From the cell containing the given text, extract its center point as [x, y] coordinate. 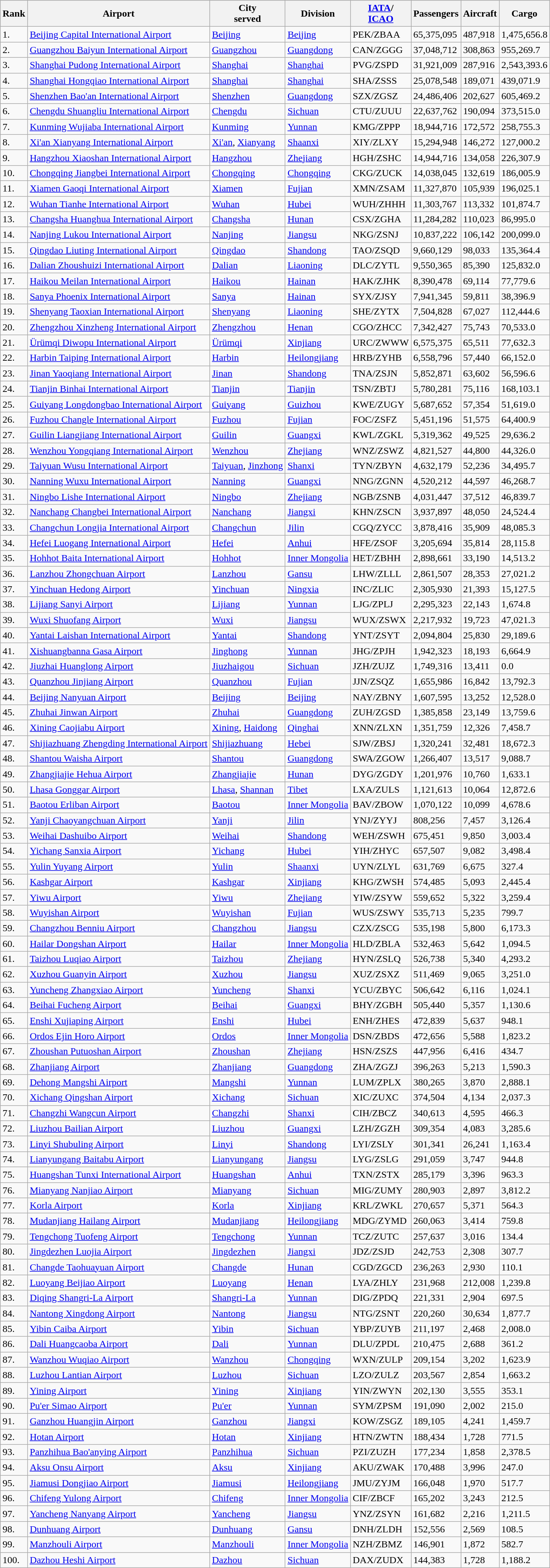
23. [14, 373]
Kunming Wujiaba International Airport [119, 127]
Shijiazhuang [248, 743]
PZI/ZUZH [381, 1452]
44,326.0 [525, 451]
31,921,009 [436, 65]
Dehong Mangshi Airport [119, 1082]
1,858 [480, 1452]
33,190 [480, 558]
285,179 [436, 1174]
IATA/ICAO [381, 14]
1,590.3 [525, 1067]
9,660,129 [436, 250]
Yibin Caiba Airport [119, 1329]
Beihai Fucheng Airport [119, 1005]
Wuhan [248, 204]
46. [14, 728]
79. [14, 1236]
4,520,212 [436, 481]
Shanghai Hongqiao International Airport [119, 81]
Jingdezhen [248, 1252]
Xuzhou Guanyin Airport [119, 974]
963.3 [525, 1174]
7,504,828 [436, 312]
100. [14, 1560]
2,305,930 [436, 589]
13,517 [480, 759]
Ningbo [248, 497]
144,383 [436, 1560]
TSN/ZBTJ [381, 389]
60. [14, 944]
18,193 [480, 651]
10,837,222 [436, 235]
35. [14, 558]
45. [14, 713]
Ordos [248, 1036]
209,154 [436, 1360]
75,116 [480, 389]
Lhasa Gonggar Airport [119, 789]
212,008 [480, 1283]
Jinan [248, 373]
SYX/ZJSY [381, 296]
KWE/ZUGY [381, 404]
Yinchuan [248, 589]
10,099 [480, 805]
WUX/ZSWX [381, 620]
2. [14, 50]
Airport [119, 14]
Tengchong [248, 1236]
439,071.9 [525, 81]
95. [14, 1483]
Enshi [248, 1021]
191,090 [436, 1406]
77. [14, 1206]
472,839 [436, 1021]
Sanya Phoenix International Airport [119, 296]
Wuyishan Airport [119, 913]
ZHA/ZGZJ [381, 1067]
PEK/ZBAA [381, 34]
Mudanjiang Hailang Airport [119, 1221]
10,064 [480, 789]
17. [14, 281]
55. [14, 866]
DYG/ZGDY [381, 774]
373,515.0 [525, 111]
Wanzhou [248, 1360]
Changde [248, 1267]
FOC/ZSFZ [381, 419]
TXN/ZSTX [381, 1174]
Ürümqi [248, 343]
Changzhou [248, 928]
DSN/ZBDS [381, 1036]
Linyi Shubuling Airport [119, 1144]
HAK/ZJHK [381, 281]
CKG/ZUCK [381, 173]
44,800 [480, 451]
98. [14, 1529]
10,760 [480, 774]
KMG/ZPPP [381, 127]
110.1 [525, 1267]
XMN/ZSAM [381, 188]
5,687,652 [436, 404]
Hebei [318, 743]
955,269.7 [525, 50]
165,202 [436, 1498]
WUH/ZHHH [381, 204]
40. [14, 635]
Beijing Nanyuan Airport [119, 697]
270,657 [436, 1206]
Harbin Taiping International Airport [119, 358]
Baotou Erliban Airport [119, 805]
7,941,345 [436, 296]
Yanji Chaoyangchuan Airport [119, 820]
NKG/ZSNJ [381, 235]
Hangzhou Xiaoshan International Airport [119, 157]
Haikou Meilan International Airport [119, 281]
Huangshan [248, 1174]
70,533.0 [525, 327]
LYA/ZHLY [381, 1283]
49,525 [480, 435]
4,031,447 [436, 497]
Enshi Xujiaping Airport [119, 1021]
59,811 [480, 296]
4,293.2 [525, 959]
Cargo [525, 14]
5,322 [480, 897]
12,326 [480, 728]
Aircraft [480, 14]
CAN/ZGGG [381, 50]
66,152.0 [525, 358]
308,863 [480, 50]
CSX/ZGHA [381, 219]
DIG/ZPDQ [381, 1298]
200,099.0 [525, 235]
HYN/ZSLQ [381, 959]
Changzhi Wangcun Airport [119, 1113]
21,393 [480, 589]
13,759.6 [525, 713]
Weihai Dashuibo Airport [119, 836]
4,241 [480, 1421]
46,268.7 [525, 481]
71. [14, 1113]
1,188.2 [525, 1560]
Yulin Yuyang Airport [119, 866]
Hangzhou [248, 157]
TAO/ZSQD [381, 250]
CGQ/ZYCC [381, 528]
3,251.0 [525, 974]
50. [14, 789]
226,307.9 [525, 157]
210,475 [436, 1344]
12,872.6 [525, 789]
5,371 [480, 1206]
1,351,759 [436, 728]
Division [318, 14]
Liuzhou Bailian Airport [119, 1128]
291,059 [436, 1159]
HSN/ZSZS [381, 1051]
189,105 [436, 1421]
1,970 [480, 1483]
Harbin [248, 358]
9. [14, 157]
1,475,656.8 [525, 34]
77,779.6 [525, 281]
535,198 [436, 928]
94. [14, 1468]
14,038,045 [436, 173]
203,567 [436, 1375]
186,005.9 [525, 173]
105,939 [480, 188]
38,396.9 [525, 296]
SZX/ZGSZ [381, 96]
46,839.7 [525, 497]
Luoyang Beijiao Airport [119, 1283]
52,236 [480, 466]
258,755.3 [525, 127]
6,416 [480, 1051]
38. [14, 604]
3,498.4 [525, 851]
Baotou [248, 805]
15,294,948 [436, 142]
Sanya [248, 296]
Wenzhou Yongqiang International Airport [119, 451]
56,596.6 [525, 373]
35,814 [480, 543]
110,023 [480, 219]
511,469 [436, 974]
Zhoushan [248, 1051]
YBP/ZUYB [381, 1329]
Ningbo Lishe International Airport [119, 497]
Hefei [248, 543]
SWA/ZGOW [381, 759]
Jiuzhai Huanglong Airport [119, 666]
0.0 [525, 666]
Kashgar Airport [119, 882]
3,937,897 [436, 512]
Shenzhen Bao'an International Airport [119, 96]
13,411 [480, 666]
WNZ/ZSWZ [381, 451]
22. [14, 358]
5,637 [480, 1021]
57,354 [480, 404]
3,396 [480, 1174]
12,528.0 [525, 697]
Beihai [248, 1005]
11,303,767 [436, 204]
18. [14, 296]
Changchun [248, 528]
75,743 [480, 327]
Yinchuan Hedong Airport [119, 589]
Nanning [248, 481]
532,463 [436, 944]
4,821,527 [436, 451]
944.8 [525, 1159]
Zhoushan Putuoshan Airport [119, 1051]
1,320,241 [436, 743]
Lanzhou [248, 574]
1,674.8 [525, 604]
1,024.1 [525, 990]
1,877.7 [525, 1313]
5,093 [480, 882]
340,613 [436, 1113]
112,444.6 [525, 312]
92. [14, 1437]
86. [14, 1344]
220,260 [436, 1313]
Panzhihua [248, 1452]
1,823.2 [525, 1036]
57,440 [480, 358]
Shangri-La [248, 1298]
37,512 [480, 497]
526,738 [436, 959]
559,652 [436, 897]
582.7 [525, 1545]
Kunming [248, 127]
JMU/ZYJM [381, 1483]
396,263 [436, 1067]
Linyi [248, 1144]
Dali [248, 1344]
Xiamen [248, 188]
799.7 [525, 913]
657,507 [436, 851]
Xining, Haidong [248, 728]
51. [14, 805]
16,842 [480, 681]
NAY/ZBNY [381, 697]
Shijiazhuang Zhengding International Airport [119, 743]
7,457 [480, 820]
134.4 [525, 1236]
4. [14, 81]
505,440 [436, 1005]
Xichang [248, 1098]
11,327,870 [436, 188]
3,243 [480, 1498]
Zhengzhou [248, 327]
170,488 [436, 1468]
212.5 [525, 1498]
Fuzhou Changle International Airport [119, 419]
Tibet [318, 789]
20. [14, 327]
TNA/ZSJN [381, 373]
Xi'an, Xianyang [248, 142]
177,234 [436, 1452]
51,575 [480, 419]
5,319,362 [436, 435]
135,364.4 [525, 250]
YIH/ZHYC [381, 851]
Wuhan Tianhe International Airport [119, 204]
Yining Airport [119, 1390]
Changzhi [248, 1113]
125,832.0 [525, 266]
Chifeng [248, 1498]
52. [14, 820]
Hohhot Baita International Airport [119, 558]
Xiamen Gaoqi International Airport [119, 188]
Ordos Ejin Horo Airport [119, 1036]
106,142 [480, 235]
5. [14, 96]
7. [14, 127]
YIN/ZWYN [381, 1390]
39. [14, 620]
6,558,796 [436, 358]
Zhangjiajie [248, 774]
Zhuhai Jinwan Airport [119, 713]
Yichang [248, 851]
DAX/ZUDX [381, 1560]
Jingdezhen Luojia Airport [119, 1252]
19. [14, 312]
88. [14, 1375]
Liuzhou [248, 1128]
Yantai Laishan International Airport [119, 635]
361.2 [525, 1344]
4,595 [480, 1113]
Mianyang Nanjiao Airport [119, 1190]
Jinan Yaoqiang International Airport [119, 373]
26. [14, 419]
Yuncheng Zhangxiao Airport [119, 990]
Yiwu [248, 897]
1,655,986 [436, 681]
3,003.4 [525, 836]
67,027 [480, 312]
2,378.5 [525, 1452]
202,130 [436, 1390]
2,468 [480, 1329]
Zhuhai [248, 713]
5,780,281 [436, 389]
Luzhou [248, 1375]
24,524.4 [525, 512]
34,495.7 [525, 466]
NNG/ZGNN [381, 481]
3,996 [480, 1468]
48,050 [480, 512]
Dazhou Heshi Airport [119, 1560]
211,197 [436, 1329]
48. [14, 759]
196,025.1 [525, 188]
Chongqing Jiangbei International Airport [119, 173]
CIF/ZBCF [381, 1498]
166,048 [436, 1483]
1,633.1 [525, 774]
HLD/ZBLA [381, 944]
CIH/ZBCZ [381, 1113]
JHG/ZPJH [381, 651]
27. [14, 435]
Yining [248, 1390]
9,550,365 [436, 266]
4,678.6 [525, 805]
759.8 [525, 1221]
9,065 [480, 974]
3,285.6 [525, 1128]
1,607,595 [436, 697]
2,898,661 [436, 558]
62. [14, 974]
LUM/ZPLX [381, 1082]
Nanjing [248, 235]
Nanchang [248, 512]
Changde Taohuayuan Airport [119, 1267]
Hotan Airport [119, 1437]
HGH/ZSHC [381, 157]
Wenzhou [248, 451]
13. [14, 219]
Chengdu Shuangliu International Airport [119, 111]
27,021.2 [525, 574]
URC/ZWWW [381, 343]
Ganzhou [248, 1421]
Yantai [248, 635]
LYI/ZSLY [381, 1144]
Pu'er Simao Airport [119, 1406]
Ningxia [318, 589]
61. [14, 959]
29,636.2 [525, 435]
2,002 [480, 1406]
Luoyang [248, 1283]
3,555 [480, 1390]
74. [14, 1159]
CGO/ZHCC [381, 327]
LZH/ZGZH [381, 1128]
NZH/ZBMZ [381, 1545]
58. [14, 913]
1,942,323 [436, 651]
1,663.2 [525, 1375]
Ganzhou Huangjin Airport [119, 1421]
202,627 [480, 96]
2,217,932 [436, 620]
Wuxi [248, 620]
535,713 [436, 913]
78. [14, 1221]
631,769 [436, 866]
3,202 [480, 1360]
HRB/ZYHB [381, 358]
PVG/ZSPD [381, 65]
CGD/ZGCD [381, 1267]
5,642 [480, 944]
Chifeng Yulong Airport [119, 1498]
Hailar Dongshan Airport [119, 944]
5,340 [480, 959]
24,486,406 [436, 96]
3,126.4 [525, 820]
37. [14, 589]
82. [14, 1283]
25,078,548 [436, 81]
XIY/ZLXY [381, 142]
Zhangjiajie Hehua Airport [119, 774]
5,451,196 [436, 419]
73. [14, 1144]
10. [14, 173]
280,903 [436, 1190]
Hotan [248, 1437]
23,149 [480, 713]
3,259.4 [525, 897]
Guiyang [248, 404]
LZO/ZULZ [381, 1375]
3,205,694 [436, 543]
108.5 [525, 1529]
Zhanjiang Airport [119, 1067]
Aksu [248, 1468]
2,308 [480, 1252]
2,904 [480, 1298]
WUS/ZSWY [381, 913]
28,115.8 [525, 543]
14. [14, 235]
9,850 [480, 836]
ENH/ZHES [381, 1021]
98,033 [480, 250]
84. [14, 1313]
517.7 [525, 1483]
XNN/ZLXN [381, 728]
SJW/ZBSJ [381, 743]
675,451 [436, 836]
190,094 [480, 111]
Quanzhou [248, 681]
65,375,095 [436, 34]
Xuzhou [248, 974]
6,575,375 [436, 343]
44,597 [480, 481]
93. [14, 1452]
30. [14, 481]
2,543,393.6 [525, 65]
2,037.3 [525, 1098]
247.0 [525, 1468]
22,637,762 [436, 111]
Haikou [248, 281]
Xi'an Xianyang International Airport [119, 142]
808,256 [436, 820]
Yuncheng [248, 990]
56. [14, 882]
Guilin Liangjiang International Airport [119, 435]
91. [14, 1421]
Dazhou [248, 1560]
6,173.3 [525, 928]
948.1 [525, 1021]
Panzhihua Bao'anying Airport [119, 1452]
Guilin [248, 435]
MIG/ZUMY [381, 1190]
14,944,716 [436, 157]
Yibin [248, 1329]
221,331 [436, 1298]
1,201,976 [436, 774]
6,664.9 [525, 651]
Guangzhou Baiyun International Airport [119, 50]
Mangshi [248, 1082]
Ürümqi Diwopu International Airport [119, 343]
2,861,507 [436, 574]
24. [14, 389]
Qingdao Liuting International Airport [119, 250]
XUZ/ZSXZ [381, 974]
Nanning Wuxu International Airport [119, 481]
215.0 [525, 1406]
96. [14, 1498]
Dalian [248, 266]
YCU/ZBYC [381, 990]
1,130.6 [525, 1005]
Guiyang Longdongbao International Airport [119, 404]
236,263 [436, 1267]
85,390 [480, 266]
Taizhou Luqiao Airport [119, 959]
Lianyungang Baitabu Airport [119, 1159]
Shanghai Pudong International Airport [119, 65]
Manzhouli [248, 1545]
8,390,478 [436, 281]
1,211.5 [525, 1514]
69,114 [480, 281]
KRL/ZWKL [381, 1206]
3,812.2 [525, 1190]
Tianjin Binhai International Airport [119, 389]
Taizhou [248, 959]
2,445.4 [525, 882]
18,672.3 [525, 743]
77,632.3 [525, 343]
32,481 [480, 743]
HFE/ZSOF [381, 543]
Shenzhen [248, 96]
HET/ZBHH [381, 558]
1,094.5 [525, 944]
JZH/ZUJZ [381, 666]
53. [14, 836]
47,021.3 [525, 620]
67. [14, 1051]
51,619.0 [525, 404]
CZX/ZSCG [381, 928]
65,511 [480, 343]
64. [14, 1005]
5,852,871 [436, 373]
7,458.7 [525, 728]
11. [14, 188]
65. [14, 1021]
UYN/ZLYL [381, 866]
KOW/ZSGZ [381, 1421]
36. [14, 574]
DLC/ZYTL [381, 266]
Changchun Longjia International Airport [119, 528]
5,588 [480, 1036]
2,216 [480, 1514]
Wuxi Shuofang Airport [119, 620]
Hailar [248, 944]
1,623.9 [525, 1360]
2,094,804 [436, 635]
69. [14, 1082]
NTG/ZSNT [381, 1313]
Tengchong Tuofeng Airport [119, 1236]
2,888.1 [525, 1082]
Beijing Capital International Airport [119, 34]
YNT/ZSYT [381, 635]
YNJ/ZYYJ [381, 820]
113,332 [480, 204]
Lianyungang [248, 1159]
99. [14, 1545]
Changsha Huanghua International Airport [119, 219]
1,749,316 [436, 666]
Yanji [248, 820]
NGB/ZSNB [381, 497]
42. [14, 666]
DNH/ZLDH [381, 1529]
26,241 [480, 1144]
Fuzhou [248, 419]
BAV/ZBOW [381, 805]
30,634 [480, 1313]
80. [14, 1252]
63. [14, 990]
89. [14, 1390]
172,572 [480, 127]
JDZ/ZSJD [381, 1252]
309,354 [436, 1128]
257,637 [436, 1236]
5,213 [480, 1067]
3. [14, 65]
Luzhou Lantian Airport [119, 1375]
Xining Caojiabu Airport [119, 728]
Nanchang Changbei International Airport [119, 512]
Yancheng [248, 1514]
1,266,407 [436, 759]
5,235 [480, 913]
13,252 [480, 697]
66. [14, 1036]
1,459.7 [525, 1421]
Yancheng Nanyang Airport [119, 1514]
44. [14, 697]
2,008.0 [525, 1329]
37,048,712 [436, 50]
63,602 [480, 373]
86,995.0 [525, 219]
Wanzhou Wuqiao Airport [119, 1360]
Manzhouli Airport [119, 1545]
8. [14, 142]
85. [14, 1329]
3,414 [480, 1221]
11,284,282 [436, 219]
132,619 [480, 173]
447,956 [436, 1051]
HTN/ZWTN [381, 1437]
25. [14, 404]
146,901 [436, 1545]
49. [14, 774]
Lhasa, Shannan [248, 789]
Xishuangbanna Gasa Airport [119, 651]
12. [14, 204]
5,800 [480, 928]
Nanjing Lukou International Airport [119, 235]
32. [14, 512]
Pu'er [248, 1406]
LJG/ZPLJ [381, 604]
SYM/ZPSM [381, 1406]
2,854 [480, 1375]
1,385,858 [436, 713]
487,918 [480, 34]
301,341 [436, 1144]
Lanzhou Zhongchuan Airport [119, 574]
Korla [248, 1206]
161,682 [436, 1514]
Shantou [248, 759]
INC/ZLIC [381, 589]
3,747 [480, 1159]
29. [14, 466]
Changzhou Benniu Airport [119, 928]
ZUH/ZGSD [381, 713]
31. [14, 497]
28,353 [480, 574]
18,944,716 [436, 127]
Nantong Xingdong Airport [119, 1313]
TYN/ZBYN [381, 466]
WEH/ZSWH [381, 836]
Yichang Sanxia Airport [119, 851]
XIC/ZUXC [381, 1098]
Mianyang [248, 1190]
Taiyuan, Jinzhong [248, 466]
4,083 [480, 1128]
1,872 [480, 1545]
380,265 [436, 1082]
19,723 [480, 620]
1,163.4 [525, 1144]
48,085.3 [525, 528]
1,121,613 [436, 789]
59. [14, 928]
KHG/ZWSH [381, 882]
76. [14, 1190]
Yulin [248, 866]
188,434 [436, 1437]
35,909 [480, 528]
87. [14, 1360]
22,143 [480, 604]
13,792.3 [525, 681]
Weihai [248, 836]
4,134 [480, 1098]
1. [14, 34]
LHW/ZLLL [381, 574]
7,342,427 [436, 327]
9,088.7 [525, 759]
Dali Huangcaoba Airport [119, 1344]
Wuyishan [248, 913]
Cityserved [248, 14]
AKU/ZWAK [381, 1468]
KWL/ZGKL [381, 435]
Nantong [248, 1313]
DLU/ZPDL [381, 1344]
Dalian Zhoushuizi International Airport [119, 266]
33. [14, 528]
Lijiang Sanyi Airport [119, 604]
CTU/ZUUU [381, 111]
Chengdu [248, 111]
Jiamusi [248, 1483]
127,000.2 [525, 142]
168,103.1 [525, 389]
Kashgar [248, 882]
75. [14, 1174]
Zhengzhou Xinzheng International Airport [119, 327]
LXA/ZULS [381, 789]
Shenyang [248, 312]
64,400.9 [525, 419]
90. [14, 1406]
15,127.5 [525, 589]
2,569 [480, 1529]
353.1 [525, 1390]
16. [14, 266]
43. [14, 681]
5,357 [480, 1005]
697.5 [525, 1298]
6,116 [480, 990]
Guizhou [318, 404]
14,513.2 [525, 558]
Dunhuang [248, 1529]
1,070,122 [436, 805]
Rank [14, 14]
Yiwu Airport [119, 897]
Jinghong [248, 651]
34. [14, 543]
70. [14, 1098]
SHA/ZSSS [381, 81]
3,016 [480, 1236]
564.3 [525, 1206]
2,897 [480, 1190]
574,485 [436, 882]
466.3 [525, 1113]
2,930 [480, 1267]
68. [14, 1067]
506,642 [436, 990]
BHY/ZGBH [381, 1005]
TCZ/ZUTC [381, 1236]
Zhanjiang [248, 1067]
2,295,323 [436, 604]
Shantou Waisha Airport [119, 759]
57. [14, 897]
287,916 [480, 65]
MDG/ZYMD [381, 1221]
54. [14, 851]
41. [14, 651]
Changsha [248, 219]
771.5 [525, 1437]
189,071 [480, 81]
472,656 [436, 1036]
434.7 [525, 1051]
15. [14, 250]
Qinghai [318, 728]
4,632,179 [436, 466]
Shenyang Taoxian International Airport [119, 312]
47. [14, 743]
Aksu Onsu Airport [119, 1468]
374,504 [436, 1098]
260,063 [436, 1221]
242,753 [436, 1252]
3,878,416 [436, 528]
28. [14, 451]
231,968 [436, 1283]
Hohhot [248, 558]
Huangshan Tunxi International Airport [119, 1174]
YNZ/ZSYN [381, 1514]
25,830 [480, 635]
97. [14, 1514]
3,870 [480, 1082]
Taiyuan Wusu International Airport [119, 466]
2,688 [480, 1344]
Quanzhou Jinjiang Airport [119, 681]
WXN/ZULP [381, 1360]
72. [14, 1128]
Qingdao [248, 250]
Dunhuang Airport [119, 1529]
Lijiang [248, 604]
83. [14, 1298]
605,469.2 [525, 96]
Xichang Qingshan Airport [119, 1098]
307.7 [525, 1252]
101,874.7 [525, 204]
134,058 [480, 157]
9,082 [480, 851]
Jiuzhaigou [248, 666]
Hefei Luogang International Airport [119, 543]
Mudanjiang [248, 1221]
1,239.8 [525, 1283]
29,189.6 [525, 635]
327.4 [525, 866]
SHE/ZYTX [381, 312]
81. [14, 1267]
Passengers [436, 14]
KHN/ZSCN [381, 512]
Korla Airport [119, 1206]
152,556 [436, 1529]
6,675 [480, 866]
YIW/ZSYW [381, 897]
JJN/ZSQZ [381, 681]
Guangzhou [248, 50]
6. [14, 111]
LYG/ZSLG [381, 1159]
Diqing Shangri-La Airport [119, 1298]
Jiamusi Dongjiao Airport [119, 1483]
21. [14, 343]
146,272 [480, 142]
